Output the [X, Y] coordinate of the center of the cell containing the given text.  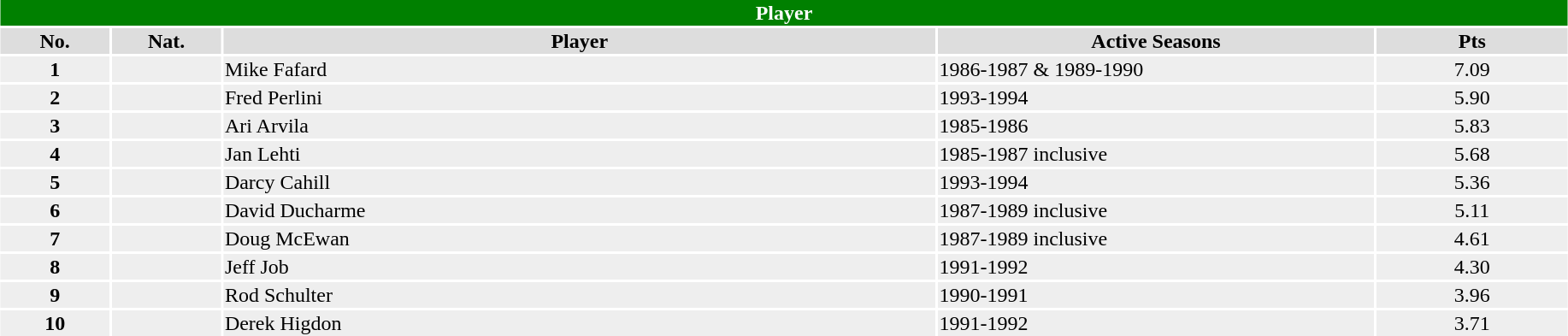
5.11 [1472, 210]
4.61 [1472, 239]
5.90 [1472, 97]
Jeff Job [580, 267]
Pts [1472, 41]
David Ducharme [580, 210]
3.96 [1472, 295]
1986-1987 & 1989-1990 [1156, 69]
2 [55, 97]
7 [55, 239]
Active Seasons [1156, 41]
Rod Schulter [580, 295]
5.68 [1472, 154]
4 [55, 154]
Derek Higdon [580, 323]
3 [55, 126]
Jan Lehti [580, 154]
9 [55, 295]
1990-1991 [1156, 295]
Mike Fafard [580, 69]
5 [55, 182]
8 [55, 267]
1 [55, 69]
5.83 [1472, 126]
No. [55, 41]
Ari Arvila [580, 126]
7.09 [1472, 69]
Doug McEwan [580, 239]
10 [55, 323]
Fred Perlini [580, 97]
1985-1986 [1156, 126]
Nat. [166, 41]
3.71 [1472, 323]
Darcy Cahill [580, 182]
6 [55, 210]
4.30 [1472, 267]
1985-1987 inclusive [1156, 154]
5.36 [1472, 182]
